Pinpoint the cell where the given text exists, returning its [X, Y] midpoint coordinate. 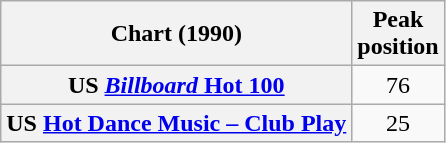
Chart (1990) [176, 34]
US Hot Dance Music – Club Play [176, 123]
Peakposition [398, 34]
US Billboard Hot 100 [176, 85]
76 [398, 85]
25 [398, 123]
